Output the (X, Y) coordinate of the center of the cell containing the given text.  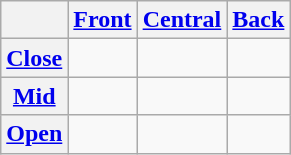
Close (34, 58)
Back (258, 20)
Mid (34, 96)
Central (182, 20)
Open (34, 134)
Front (102, 20)
